From the cell containing the given text, extract its center point as (x, y) coordinate. 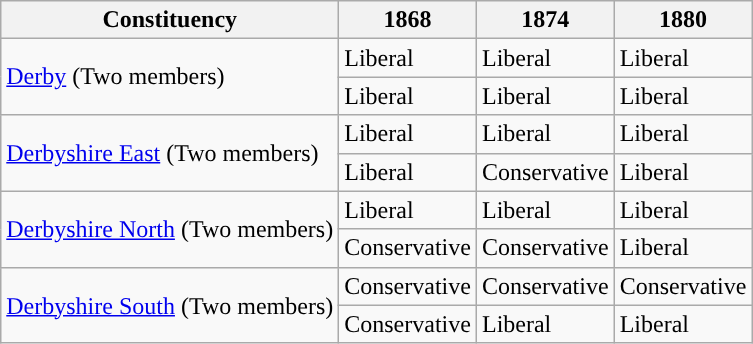
1880 (683, 20)
Derbyshire North (Two members) (170, 229)
1868 (408, 20)
Derbyshire South (Two members) (170, 305)
Derby (Two members) (170, 77)
Constituency (170, 20)
1874 (545, 20)
Derbyshire East (Two members) (170, 153)
